Find where the given text appears and provide that cell's center as [X, Y] coordinate. 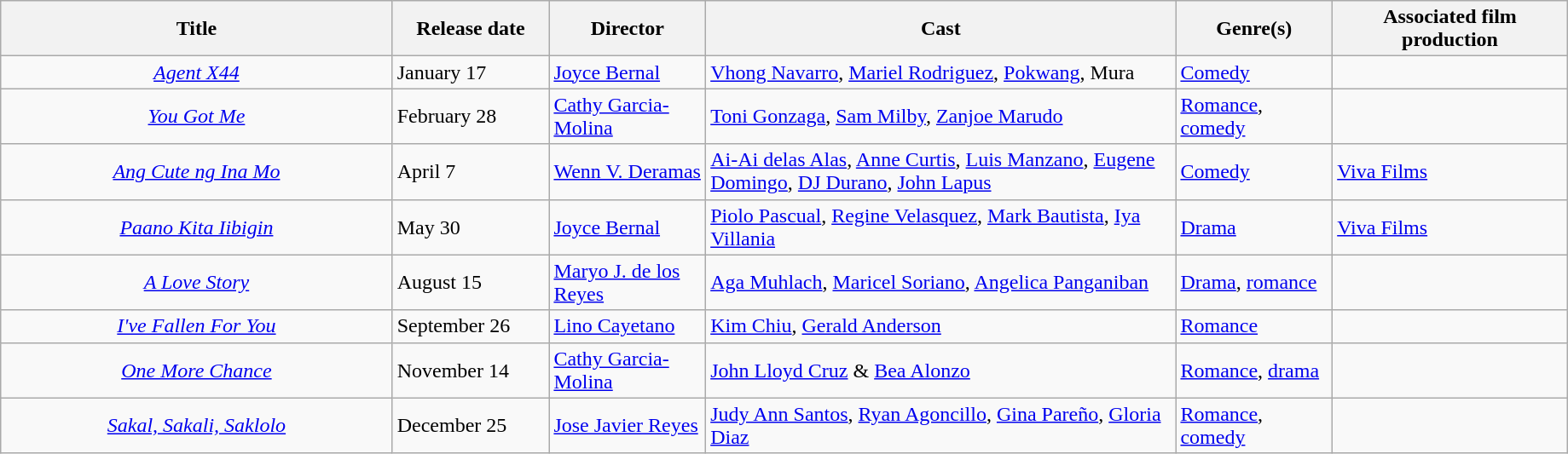
August 15 [471, 283]
I've Fallen For You [196, 326]
Cast [941, 29]
Ang Cute ng Ina Mo [196, 172]
Wenn V. Deramas [628, 172]
A Love Story [196, 283]
John Lloyd Cruz & Bea Alonzo [941, 370]
Maryo J. de los Reyes [628, 283]
Vhong Navarro, Mariel Rodriguez, Pokwang, Mura [941, 72]
Kim Chiu, Gerald Anderson [941, 326]
Jose Javier Reyes [628, 426]
Agent X44 [196, 72]
Romance [1254, 326]
Drama [1254, 227]
November 14 [471, 370]
September 26 [471, 326]
Release date [471, 29]
Paano Kita Iibigin [196, 227]
Aga Muhlach, Maricel Soriano, Angelica Panganiban [941, 283]
Sakal, Sakali, Saklolo [196, 426]
Toni Gonzaga, Sam Milby, Zanjoe Marudo [941, 116]
May 30 [471, 227]
April 7 [471, 172]
December 25 [471, 426]
Lino Cayetano [628, 326]
Associated film production [1450, 29]
Director [628, 29]
Romance, drama [1254, 370]
You Got Me [196, 116]
February 28 [471, 116]
Ai-Ai delas Alas, Anne Curtis, Luis Manzano, Eugene Domingo, DJ Durano, John Lapus [941, 172]
Drama, romance [1254, 283]
Judy Ann Santos, Ryan Agoncillo, Gina Pareño, Gloria Diaz [941, 426]
Piolo Pascual, Regine Velasquez, Mark Bautista, Iya Villania [941, 227]
Genre(s) [1254, 29]
Title [196, 29]
One More Chance [196, 370]
January 17 [471, 72]
